Provide the (x, y) coordinate of the cell's center where the given text is located.  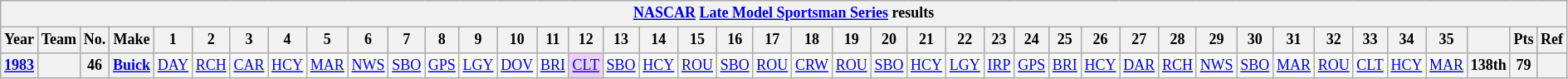
28 (1178, 40)
DAY (173, 65)
NASCAR Late Model Sportsman Series results (784, 13)
2 (211, 40)
18 (812, 40)
1 (173, 40)
27 (1139, 40)
22 (965, 40)
33 (1370, 40)
CRW (812, 65)
Year (20, 40)
Ref (1552, 40)
138th (1488, 65)
15 (697, 40)
26 (1101, 40)
5 (327, 40)
12 (586, 40)
1983 (20, 65)
25 (1066, 40)
32 (1333, 40)
Pts (1524, 40)
29 (1217, 40)
31 (1294, 40)
14 (659, 40)
9 (478, 40)
Team (58, 40)
34 (1406, 40)
13 (621, 40)
23 (999, 40)
DOV (517, 65)
11 (553, 40)
19 (852, 40)
6 (369, 40)
30 (1255, 40)
Make (132, 40)
20 (889, 40)
24 (1032, 40)
No. (95, 40)
IRP (999, 65)
CAR (249, 65)
46 (95, 65)
DAR (1139, 65)
35 (1447, 40)
7 (407, 40)
21 (926, 40)
17 (772, 40)
10 (517, 40)
16 (735, 40)
79 (1524, 65)
8 (442, 40)
3 (249, 40)
4 (287, 40)
Buick (132, 65)
